Identify which cell holds the provided text, then report its [X, Y] central coordinate. 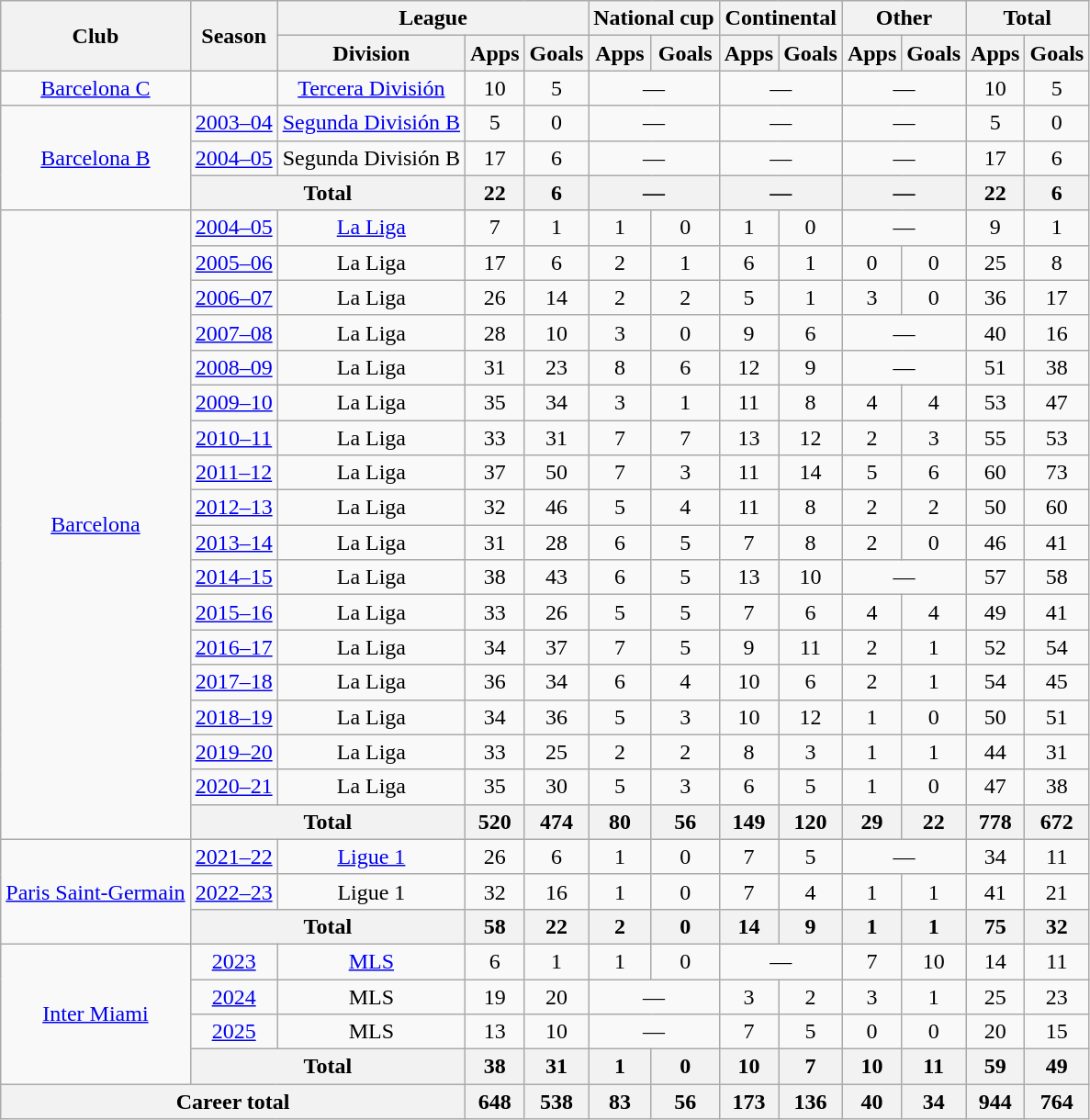
538 [556, 1102]
2003–04 [233, 123]
2022–23 [233, 891]
2006–07 [233, 297]
Other [904, 18]
19 [495, 996]
League [433, 18]
29 [871, 822]
21 [1057, 891]
2017–18 [233, 682]
52 [995, 647]
Club [96, 36]
Inter Miami [96, 1014]
2020–21 [233, 787]
2019–20 [233, 752]
2025 [233, 1032]
55 [995, 438]
National cup [654, 18]
2021–22 [233, 857]
2016–17 [233, 647]
648 [495, 1102]
120 [811, 822]
2015–16 [233, 612]
173 [748, 1102]
2012–13 [233, 508]
Division [371, 53]
44 [995, 752]
2010–11 [233, 438]
2014–15 [233, 577]
83 [620, 1102]
2013–14 [233, 543]
474 [556, 822]
2023 [233, 961]
2011–12 [233, 473]
2005–06 [233, 263]
75 [995, 926]
45 [1057, 682]
Barcelona [96, 525]
149 [748, 822]
764 [1057, 1102]
Tercera División [371, 88]
15 [1057, 1032]
Continental [781, 18]
2018–19 [233, 717]
2007–08 [233, 332]
520 [495, 822]
672 [1057, 822]
778 [995, 822]
Paris Saint-Germain [96, 891]
2008–09 [233, 367]
30 [556, 787]
136 [811, 1102]
Season [233, 36]
944 [995, 1102]
80 [620, 822]
2009–10 [233, 402]
Barcelona C [96, 88]
43 [556, 577]
Barcelona B [96, 158]
Career total [233, 1102]
73 [1057, 473]
57 [995, 577]
59 [995, 1067]
2024 [233, 996]
